For the text-containing cell, return its midpoint in [x, y] coordinate format. 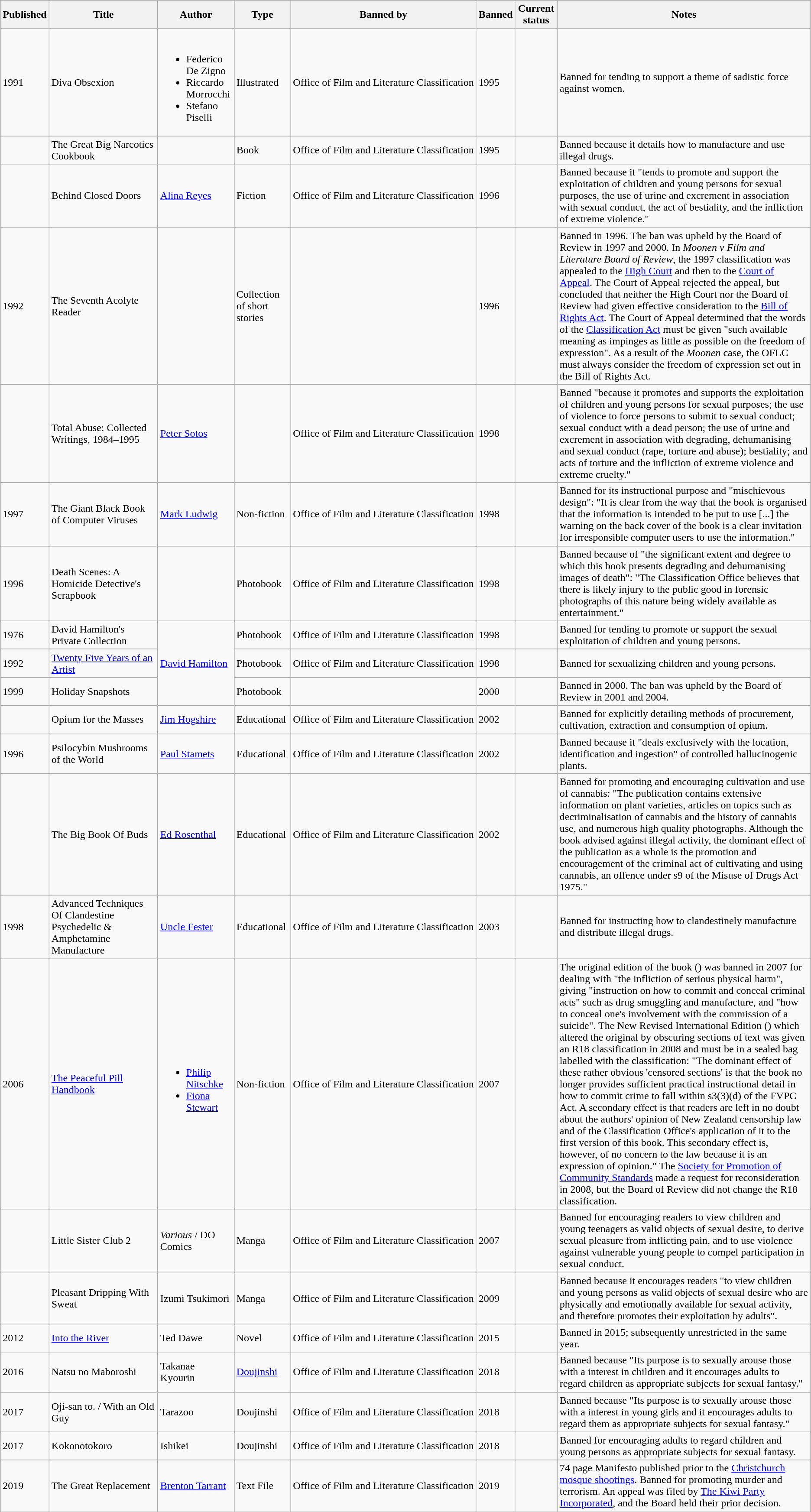
Book [263, 150]
2003 [496, 927]
Banned because it "deals exclusively with the location, identification and ingestion" of controlled hallucinogenic plants. [684, 754]
Ted Dawe [196, 1338]
Various / DO Comics [196, 1241]
Advanced Techniques Of Clandestine Psychedelic & Amphetamine Manufacture [103, 927]
Psilocybin Mushrooms of the World [103, 754]
1999 [25, 691]
Behind Closed Doors [103, 196]
Banned for instructing how to clandestinely manufacture and distribute illegal drugs. [684, 927]
Text File [263, 1486]
Twenty Five Years of an Artist [103, 663]
2015 [496, 1338]
Izumi Tsukimori [196, 1298]
Brenton Tarrant [196, 1486]
2006 [25, 1084]
1976 [25, 635]
Little Sister Club 2 [103, 1241]
Author [196, 15]
2016 [25, 1372]
Novel [263, 1338]
Published [25, 15]
2009 [496, 1298]
Notes [684, 15]
Banned in 2000. The ban was upheld by the Board of Review in 2001 and 2004. [684, 691]
Fiction [263, 196]
David Hamilton [196, 663]
Banned in 2015; subsequently unrestricted in the same year. [684, 1338]
1991 [25, 82]
The Great Big Narcotics Cookbook [103, 150]
The Peaceful Pill Handbook [103, 1084]
Banned because it details how to manufacture and use illegal drugs. [684, 150]
Paul Stamets [196, 754]
Banned [496, 15]
1997 [25, 514]
Uncle Fester [196, 927]
Mark Ludwig [196, 514]
Diva Obsexion [103, 82]
Natsu no Maboroshi [103, 1372]
Total Abuse: Collected Writings, 1984–1995 [103, 433]
Death Scenes: A Homicide Detective's Scrapbook [103, 583]
Ishikei [196, 1446]
David Hamilton's Private Collection [103, 635]
Banned for tending to support a theme of sadistic force against women. [684, 82]
Opium for the Masses [103, 719]
Takanae Kyourin [196, 1372]
Federico De ZignoRiccardo MorrocchiStefano Piselli [196, 82]
Collection of short stories [263, 306]
Banned by [384, 15]
Type [263, 15]
Ed Rosenthal [196, 834]
Oji-san to. / With an Old Guy [103, 1412]
Banned for encouraging adults to regard children and young persons as appropriate subjects for sexual fantasy. [684, 1446]
Illustrated [263, 82]
The Big Book Of Buds [103, 834]
Pleasant Dripping With Sweat [103, 1298]
Banned for sexualizing children and young persons. [684, 663]
The Giant Black Book of Computer Viruses [103, 514]
Jim Hogshire [196, 719]
2012 [25, 1338]
Peter Sotos [196, 433]
The Seventh Acolyte Reader [103, 306]
Tarazoo [196, 1412]
Kokonotokoro [103, 1446]
Title [103, 15]
Philip NitschkeFiona Stewart [196, 1084]
Current status [536, 15]
Alina Reyes [196, 196]
Holiday Snapshots [103, 691]
Into the River [103, 1338]
Banned for explicitly detailing methods of procurement, cultivation, extraction and consumption of opium. [684, 719]
The Great Replacement [103, 1486]
2000 [496, 691]
Banned for tending to promote or support the sexual exploitation of children and young persons. [684, 635]
